Determine the [X, Y] coordinate at the center of the cell enclosing the given text.  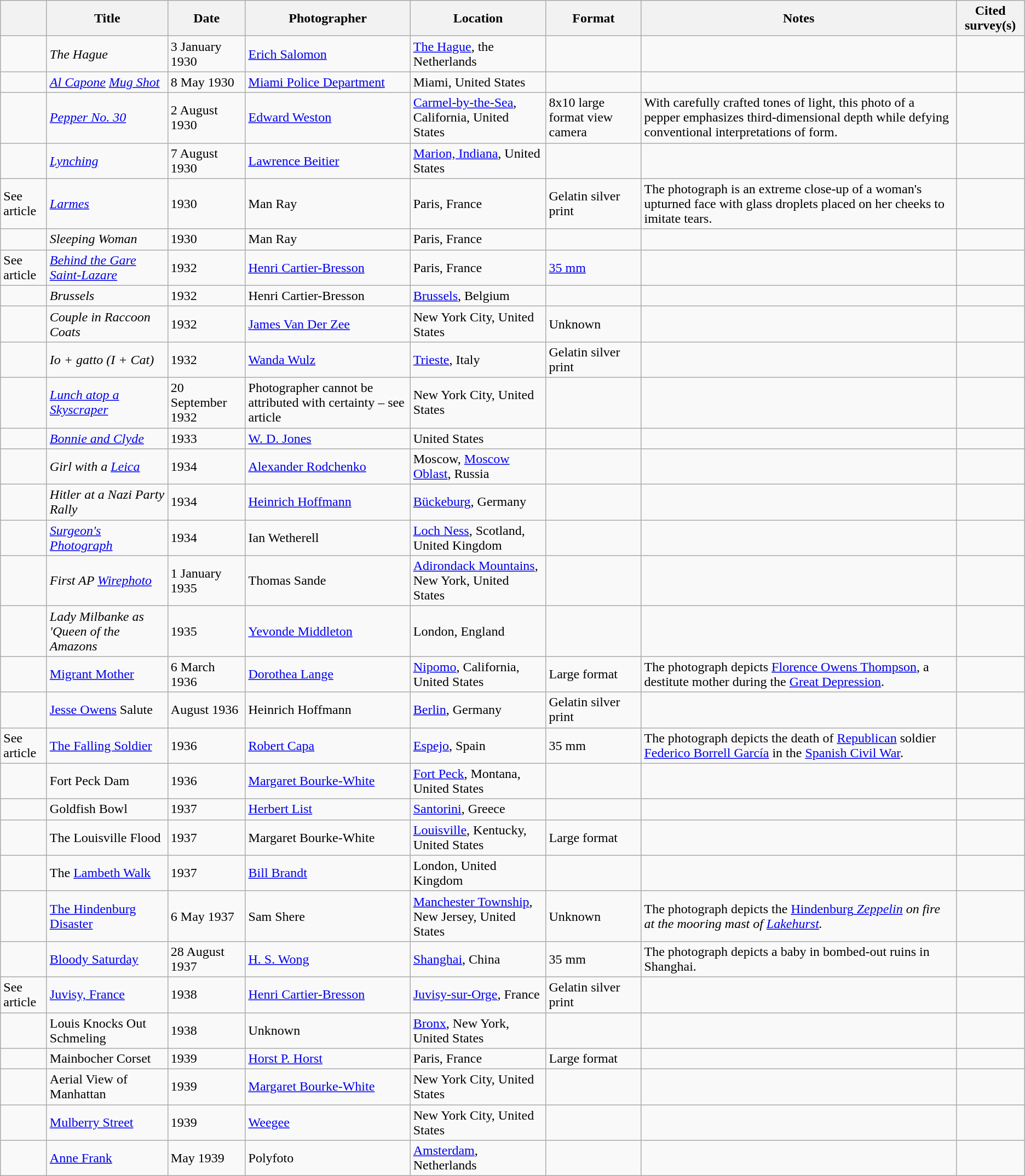
Carmel-by-the-Sea, California, United States [478, 118]
Bloody Saturday [107, 959]
Mulberry Street [107, 1122]
Erich Salomon [327, 54]
With carefully crafted tones of light, this photo of a pepper emphasizes third-dimensional depth while defying conventional interpretations of form. [798, 118]
Photographer cannot be attributed with certainty – see article [327, 402]
Bückeburg, Germany [478, 503]
Alexander Rodchenko [327, 466]
Brussels, Belgium [478, 296]
Lynching [107, 161]
Trieste, Italy [478, 359]
The Louisville Flood [107, 838]
6 March 1936 [206, 675]
Berlin, Germany [478, 710]
Lady Milbanke as 'Queen of the Amazons [107, 631]
Loch Ness, Scotland, United Kingdom [478, 538]
Girl with a Leica [107, 466]
Format [594, 19]
W. D. Jones [327, 439]
Polyfoto [327, 1158]
Juvisy-sur-Orge, France [478, 994]
The photograph depicts the death of Republican soldier Federico Borrell García in the Spanish Civil War. [798, 746]
The Hague [107, 54]
Bronx, New York, United States [478, 1030]
Location [478, 19]
Wanda Wulz [327, 359]
H. S. Wong [327, 959]
Henri Cartier‐Bresson [327, 994]
Marion, Indiana, United States [478, 161]
Shanghai, China [478, 959]
Adirondack Mountains, New York, United States [478, 581]
Brussels [107, 296]
Aerial View of Manhattan [107, 1087]
Jesse Owens Salute [107, 710]
Sleeping Woman [107, 239]
Title [107, 19]
Juvisy, France [107, 994]
Photographer [327, 19]
First AP Wirephoto [107, 581]
Migrant Mother [107, 675]
Ian Wetherell [327, 538]
3 January 1930 [206, 54]
The Hague, the Netherlands [478, 54]
8 May 1930 [206, 82]
Thomas Sande [327, 581]
Amsterdam, Netherlands [478, 1158]
Fort Peck Dam [107, 781]
Lawrence Beitier [327, 161]
Miami, United States [478, 82]
Couple in Raccoon Coats [107, 324]
8x10 large format view camera [594, 118]
Mainbocher Corset [107, 1059]
The photograph is an extreme close-up of a woman's upturned face with glass droplets placed on her cheeks to imitate tears. [798, 204]
Herbert List [327, 809]
The photograph depicts Florence Owens Thompson, a destitute mother during the Great Depression. [798, 675]
London, United Kingdom [478, 873]
Cited survey(s) [990, 19]
The Falling Soldier [107, 746]
Lunch atop a Skyscraper [107, 402]
Hitler at a Nazi Party Rally [107, 503]
Horst P. Horst [327, 1059]
Santorini, Greece [478, 809]
Yevonde Middleton [327, 631]
Fort Peck, Montana, United States [478, 781]
Espejo, Spain [478, 746]
Date [206, 19]
Edward Weston [327, 118]
Dorothea Lange [327, 675]
Surgeon's Photograph [107, 538]
London, England [478, 631]
6 May 1937 [206, 916]
The Lambeth Walk [107, 873]
Nipomo, California, United States [478, 675]
Moscow, Moscow Oblast, Russia [478, 466]
Sam Shere [327, 916]
20 September 1932 [206, 402]
Bill Brandt [327, 873]
Robert Capa [327, 746]
Io + gatto (I + Cat) [107, 359]
Manchester Township, New Jersey, United States [478, 916]
Louisville, Kentucky, United States [478, 838]
28 August 1937 [206, 959]
The photograph depicts the Hindenburg Zeppelin on fire at the mooring mast of Lakehurst. [798, 916]
Al Capone Mug Shot [107, 82]
Pepper No. 30 [107, 118]
The Hindenburg Disaster [107, 916]
1 January 1935 [206, 581]
May 1939 [206, 1158]
United States [478, 439]
August 1936 [206, 710]
James Van Der Zee [327, 324]
Weegee [327, 1122]
Larmes [107, 204]
The photograph depicts a baby in bombed-out ruins in Shanghai. [798, 959]
Miami Police Department [327, 82]
Bonnie and Clyde [107, 439]
2 August 1930 [206, 118]
Behind the Gare Saint-Lazare [107, 267]
1933 [206, 439]
Notes [798, 19]
1935 [206, 631]
Goldfish Bowl [107, 809]
7 August 1930 [206, 161]
Louis Knocks Out Schmeling [107, 1030]
Anne Frank [107, 1158]
